Return the [X, Y] coordinate for the center point of the cell that contains the specified text.  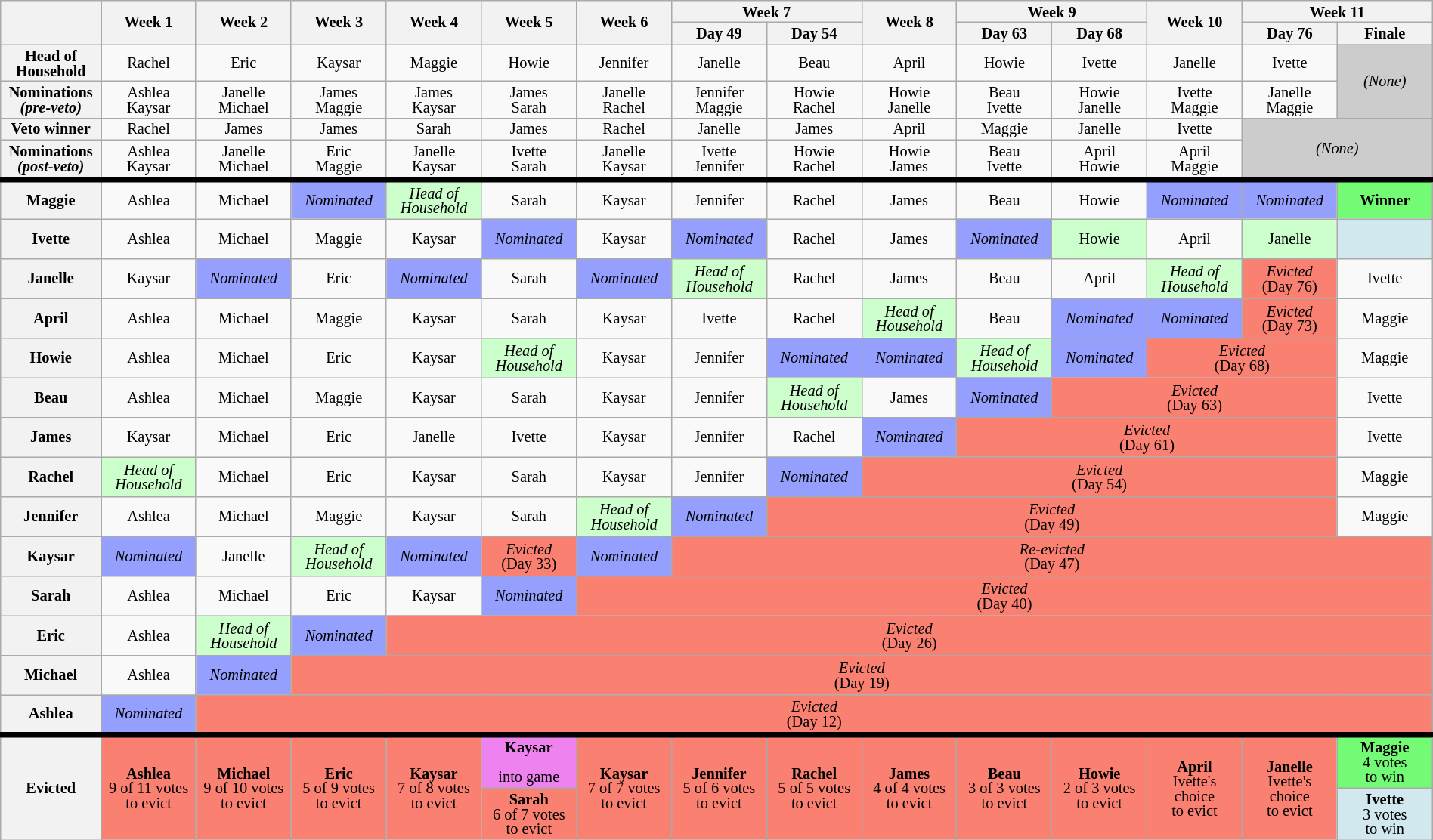
Evicted(Day 76) [1289, 278]
Evicted(Day 61) [1147, 437]
Evicted(Day 68) [1243, 357]
Week 2 [243, 22]
Kaysar7 of 8 votesto evict [434, 787]
Jennifer5 of 6 votesto evict [719, 787]
Week 7 [766, 11]
Veto winner [51, 128]
James4 of 4 votesto evict [909, 787]
Nominations(pre-veto) [51, 100]
JanelleRachel [624, 100]
Day 49 [719, 33]
Winner [1385, 199]
JamesSarah [529, 100]
AprilMaggie [1195, 159]
Week 6 [624, 22]
Day 54 [814, 33]
Evicted(Day 33) [529, 555]
JamesKaysar [434, 100]
IvetteJennifer [719, 159]
Michael9 of 10 votesto evict [243, 787]
AprilHowie [1100, 159]
Evicted(Day 40) [1005, 595]
JamesMaggie [339, 100]
Beau3 of 3 votesto evict [1004, 787]
Week 4 [434, 22]
Week 9 [1052, 11]
Evicted(Day 49) [1052, 516]
Day 68 [1100, 33]
Maggie4 votesto win [1385, 761]
Evicted(Day 73) [1289, 317]
Rachel5 of 5 votesto evict [814, 787]
AprilIvette's choiceto evict [1195, 787]
Week 8 [909, 22]
Finale [1385, 33]
HowieJames [909, 159]
Week 3 [339, 22]
EricMaggie [339, 159]
JenniferMaggie [719, 100]
Howie2 of 3 votesto evict [1100, 787]
Day 76 [1289, 33]
Evicted(Day 19) [862, 675]
Evicted(Day 12) [814, 714]
Evicted(Day 26) [909, 635]
Week 10 [1195, 22]
JanelleMaggie [1289, 100]
Eric5 of 9 votesto evict [339, 787]
Ivette3 votesto win [1385, 814]
Evicted(Day 54) [1099, 476]
Evicted(Day 63) [1194, 397]
Head ofHousehold [51, 63]
Evicted [51, 787]
Week 1 [149, 22]
Ashlea9 of 11 votesto evict [149, 787]
Week 11 [1337, 11]
Sarah6 of 7 votesto evict [529, 814]
Re-evicted(Day 47) [1052, 555]
Nominations(post-veto) [51, 159]
IvetteMaggie [1195, 100]
Day 63 [1004, 33]
JanelleIvette's choiceto evict [1289, 787]
Kaysar7 of 7 votesto evict [624, 787]
Week 5 [529, 22]
IvetteSarah [529, 159]
Kaysarinto game [529, 761]
